Detect which cell encompasses the target text, then output its [x, y] center coordinate. 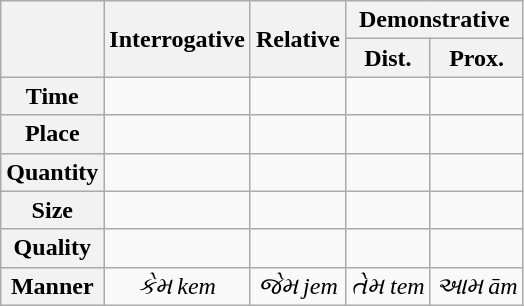
Prox. [476, 58]
જેમ jem [298, 286]
કેમ kem [178, 286]
Relative [298, 39]
આમ ām [476, 286]
Time [52, 96]
તેમ tem [388, 286]
Quantity [52, 172]
Size [52, 210]
Place [52, 134]
Quality [52, 248]
Manner [52, 286]
Interrogative [178, 39]
Dist. [388, 58]
Demonstrative [434, 20]
